Pinpoint the cell where the given text exists, returning its [x, y] midpoint coordinate. 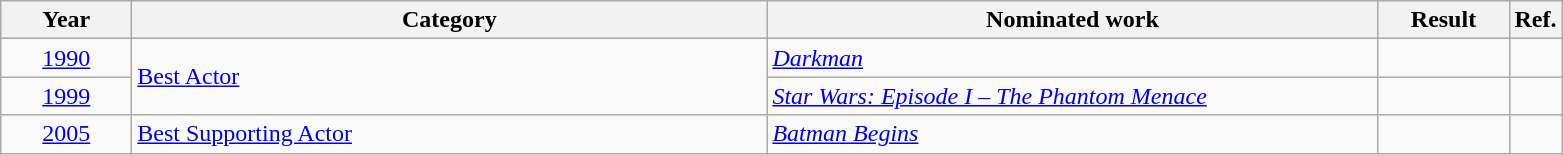
Darkman [1072, 58]
1990 [66, 58]
1999 [66, 96]
2005 [66, 134]
Ref. [1536, 20]
Category [450, 20]
Result [1444, 20]
Best Supporting Actor [450, 134]
Best Actor [450, 77]
Year [66, 20]
Star Wars: Episode I – The Phantom Menace [1072, 96]
Batman Begins [1072, 134]
Nominated work [1072, 20]
